Locate the cell with the specified text and output its [x, y] center coordinate. 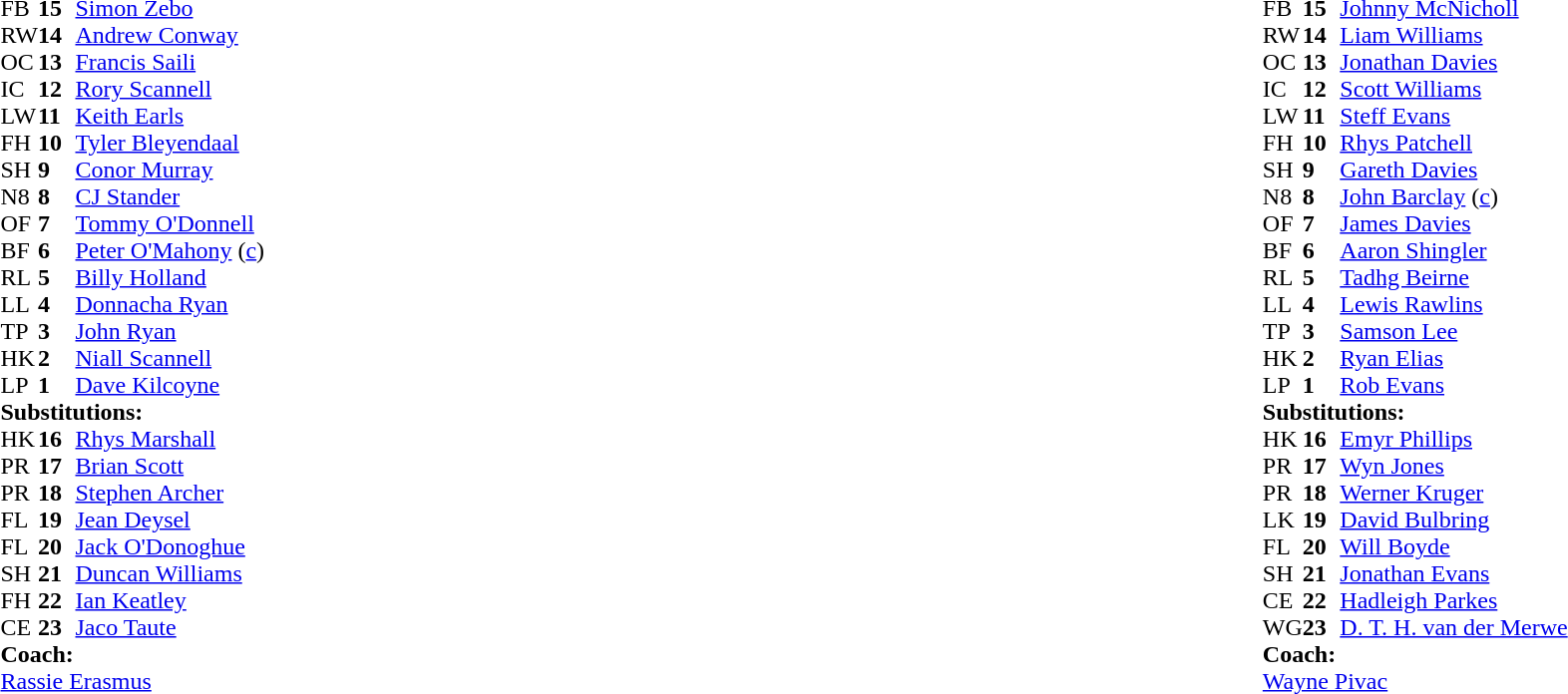
Tommy O'Donnell [171, 223]
Aaron Shingler [1453, 251]
D. T. H. van der Merwe [1453, 628]
Ryan Elias [1453, 359]
Donnacha Ryan [171, 305]
Billy Holland [171, 277]
Wyn Jones [1453, 467]
Rory Scannell [171, 90]
Dave Kilcoyne [171, 385]
Jean Deysel [171, 520]
James Davies [1453, 223]
Samson Lee [1453, 331]
Tyler Bleyendaal [171, 144]
Niall Scannell [171, 359]
Liam Williams [1453, 36]
Andrew Conway [171, 36]
John Ryan [171, 331]
Keith Earls [171, 116]
Brian Scott [171, 467]
Ian Keatley [171, 600]
Rob Evans [1453, 385]
CJ Stander [171, 197]
Rhys Patchell [1453, 144]
John Barclay (c) [1453, 197]
Scott Williams [1453, 90]
David Bulbring [1453, 520]
Will Boyde [1453, 546]
Gareth Davies [1453, 170]
Steff Evans [1453, 116]
Lewis Rawlins [1453, 305]
Rhys Marshall [171, 439]
Hadleigh Parkes [1453, 600]
Conor Murray [171, 170]
Stephen Archer [171, 493]
Jonathan Davies [1453, 62]
LK [1283, 520]
Tadhg Beirne [1453, 277]
Werner Kruger [1453, 493]
Jack O'Donoghue [171, 546]
Duncan Williams [171, 574]
Emyr Phillips [1453, 439]
Jaco Taute [171, 628]
Jonathan Evans [1453, 574]
WG [1283, 628]
Peter O'Mahony (c) [171, 251]
Francis Saili [171, 62]
